Locate the cell with the specified text and output its (X, Y) center coordinate. 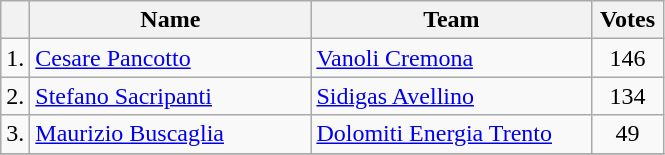
Cesare Pancotto (170, 58)
2. (16, 96)
Dolomiti Energia Trento (452, 134)
3. (16, 134)
Name (170, 20)
Vanoli Cremona (452, 58)
146 (628, 58)
Votes (628, 20)
Team (452, 20)
Sidigas Avellino (452, 96)
134 (628, 96)
49 (628, 134)
Stefano Sacripanti (170, 96)
1. (16, 58)
Maurizio Buscaglia (170, 134)
